Detect which cell encompasses the target text, then output its (x, y) center coordinate. 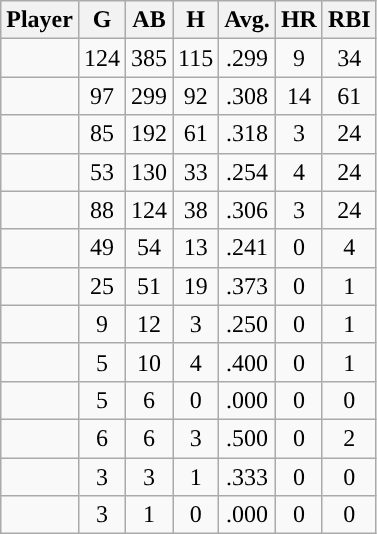
.373 (248, 286)
.318 (248, 134)
192 (150, 134)
85 (102, 134)
385 (150, 58)
Avg. (248, 20)
.250 (248, 324)
AB (150, 20)
12 (150, 324)
25 (102, 286)
53 (102, 172)
Player (40, 20)
.400 (248, 362)
49 (102, 248)
H (196, 20)
14 (298, 96)
130 (150, 172)
2 (349, 438)
RBI (349, 20)
HR (298, 20)
.241 (248, 248)
54 (150, 248)
299 (150, 96)
115 (196, 58)
92 (196, 96)
G (102, 20)
38 (196, 210)
.299 (248, 58)
10 (150, 362)
.254 (248, 172)
97 (102, 96)
.500 (248, 438)
19 (196, 286)
33 (196, 172)
34 (349, 58)
.308 (248, 96)
51 (150, 286)
.333 (248, 477)
13 (196, 248)
88 (102, 210)
.306 (248, 210)
